Return [X, Y] of the center of cell containing provided text 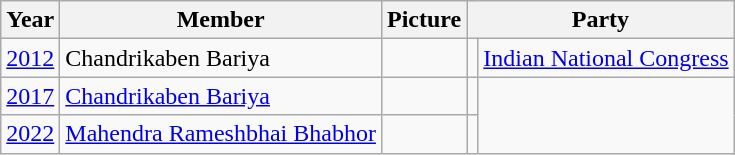
2022 [30, 134]
Party [600, 20]
2017 [30, 96]
2012 [30, 58]
Indian National Congress [606, 58]
Mahendra Rameshbhai Bhabhor [221, 134]
Picture [424, 20]
Year [30, 20]
Member [221, 20]
